Capture the cell that displays the provided text and extract its [x, y] central coordinate. 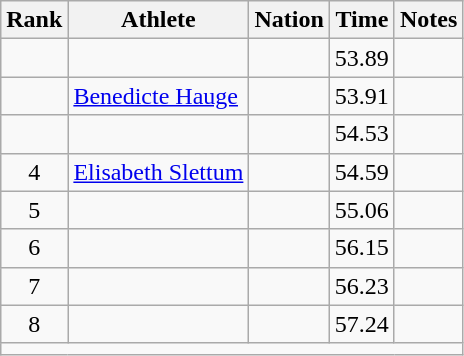
56.23 [362, 286]
57.24 [362, 324]
54.59 [362, 172]
Time [362, 20]
8 [34, 324]
6 [34, 248]
54.53 [362, 134]
Rank [34, 20]
4 [34, 172]
5 [34, 210]
7 [34, 286]
Nation [289, 20]
Athlete [158, 20]
53.91 [362, 96]
Notes [428, 20]
55.06 [362, 210]
Benedicte Hauge [158, 96]
56.15 [362, 248]
Elisabeth Slettum [158, 172]
53.89 [362, 58]
